Find where the given text appears and provide that cell's center as [x, y] coordinate. 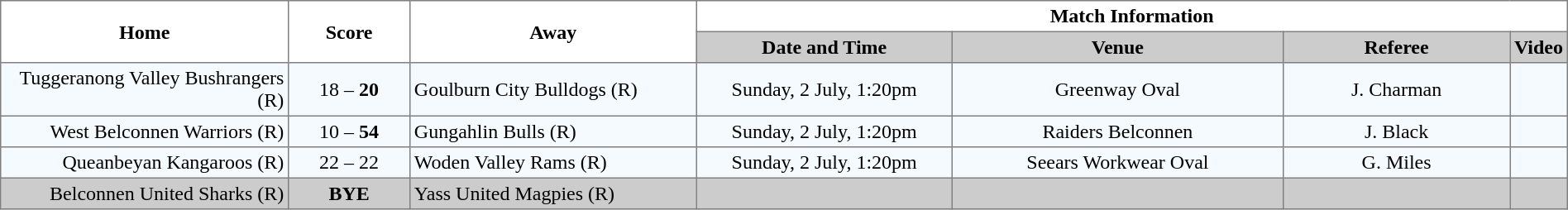
Match Information [1131, 17]
Yass United Magpies (R) [553, 193]
West Belconnen Warriors (R) [145, 131]
Raiders Belconnen [1117, 131]
18 – 20 [349, 89]
Gungahlin Bulls (R) [553, 131]
Date and Time [824, 47]
Goulburn City Bulldogs (R) [553, 89]
BYE [349, 193]
Away [553, 31]
J. Charman [1397, 89]
Tuggeranong Valley Bushrangers (R) [145, 89]
J. Black [1397, 131]
22 – 22 [349, 163]
10 – 54 [349, 131]
Home [145, 31]
Score [349, 31]
Queanbeyan Kangaroos (R) [145, 163]
Referee [1397, 47]
Woden Valley Rams (R) [553, 163]
Greenway Oval [1117, 89]
Venue [1117, 47]
Seears Workwear Oval [1117, 163]
Belconnen United Sharks (R) [145, 193]
G. Miles [1397, 163]
Video [1539, 47]
